Pinpoint the cell where the given text exists, returning its [x, y] midpoint coordinate. 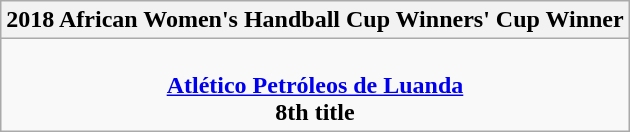
2018 African Women's Handball Cup Winners' Cup Winner [315, 20]
Atlético Petróleos de Luanda8th title [315, 85]
